Return [x, y] of the center of cell containing provided text 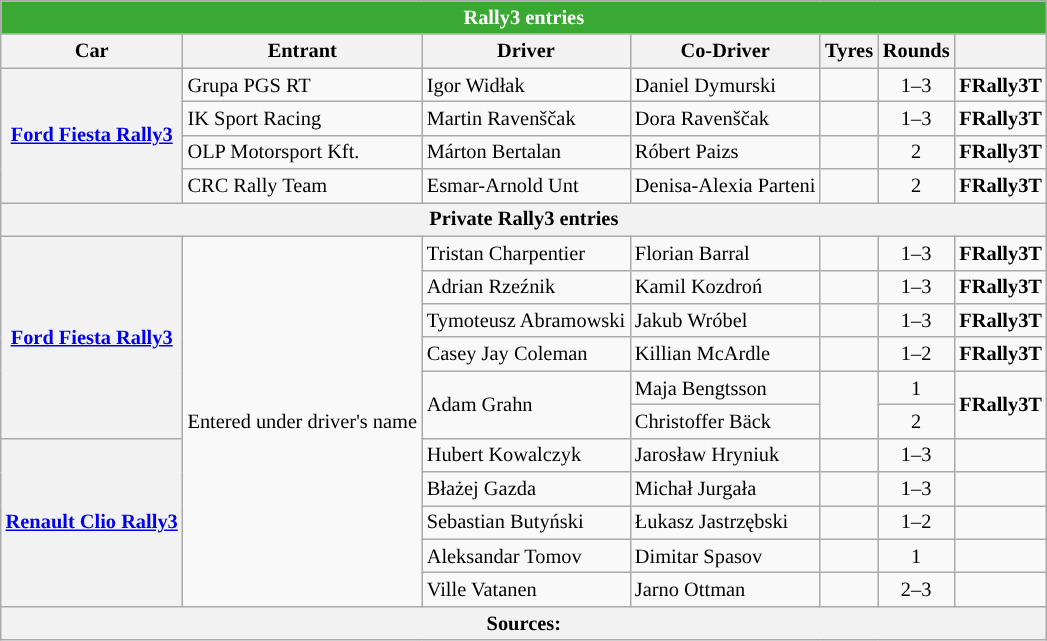
Rounds [916, 51]
Aleksandar Tomov [526, 556]
Christoffer Bäck [725, 421]
Driver [526, 51]
Michał Jurgała [725, 489]
Killian McArdle [725, 354]
Entered under driver's name [302, 421]
Dora Ravenščak [725, 118]
Denisa-Alexia Parteni [725, 186]
Jarosław Hryniuk [725, 455]
Sebastian Butyński [526, 522]
Kamil Kozdroń [725, 287]
Daniel Dymurski [725, 85]
Jarno Ottman [725, 589]
Florian Barral [725, 253]
Sources: [524, 623]
Hubert Kowalczyk [526, 455]
Martin Ravenščak [526, 118]
OLP Motorsport Kft. [302, 152]
Ville Vatanen [526, 589]
Jakub Wróbel [725, 320]
Renault Clio Rally3 [92, 522]
Entrant [302, 51]
CRC Rally Team [302, 186]
Adrian Rzeźnik [526, 287]
IK Sport Racing [302, 118]
Márton Bertalan [526, 152]
Igor Widłak [526, 85]
Casey Jay Coleman [526, 354]
Tymoteusz Abramowski [526, 320]
Tristan Charpentier [526, 253]
Łukasz Jastrzębski [725, 522]
Co-Driver [725, 51]
Rally3 entries [524, 17]
Grupa PGS RT [302, 85]
2–3 [916, 589]
Car [92, 51]
Tyres [849, 51]
Adam Grahn [526, 404]
Róbert Paizs [725, 152]
Private Rally3 entries [524, 219]
Esmar-Arnold Unt [526, 186]
Maja Bengtsson [725, 388]
Dimitar Spasov [725, 556]
Błażej Gazda [526, 489]
